Detect which cell encompasses the target text, then output its (X, Y) center coordinate. 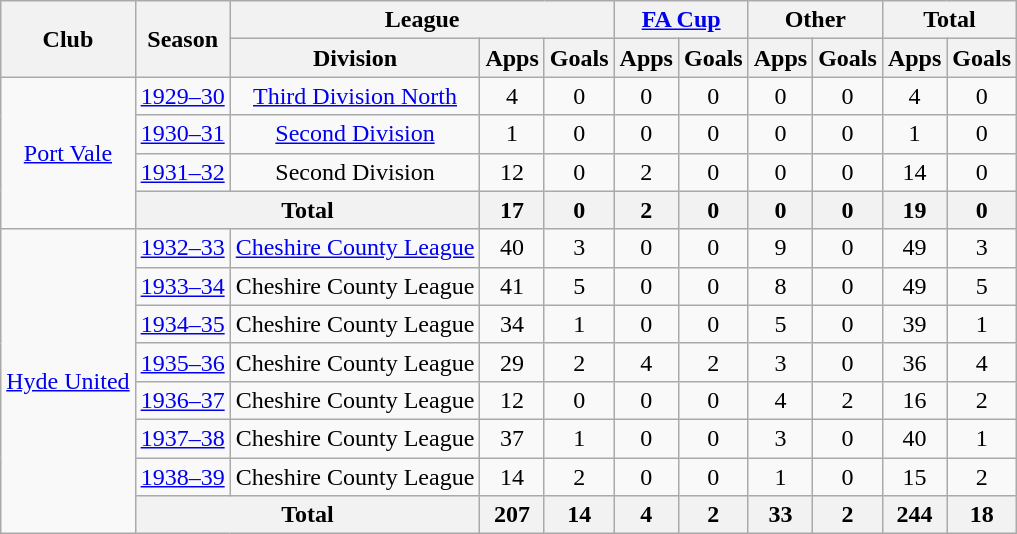
244 (914, 515)
37 (512, 438)
39 (914, 324)
1933–34 (182, 286)
15 (914, 477)
1930–31 (182, 134)
1934–35 (182, 324)
Third Division North (355, 96)
Hyde United (68, 381)
Port Vale (68, 153)
1932–33 (182, 248)
Season (182, 39)
Other (815, 20)
18 (982, 515)
36 (914, 362)
1937–38 (182, 438)
1936–37 (182, 400)
FA Cup (681, 20)
1931–32 (182, 172)
Division (355, 58)
17 (512, 210)
1935–36 (182, 362)
29 (512, 362)
16 (914, 400)
207 (512, 515)
9 (780, 248)
League (422, 20)
41 (512, 286)
8 (780, 286)
1929–30 (182, 96)
19 (914, 210)
Club (68, 39)
1938–39 (182, 477)
33 (780, 515)
34 (512, 324)
